Locate the cell with the specified text and output its [x, y] center coordinate. 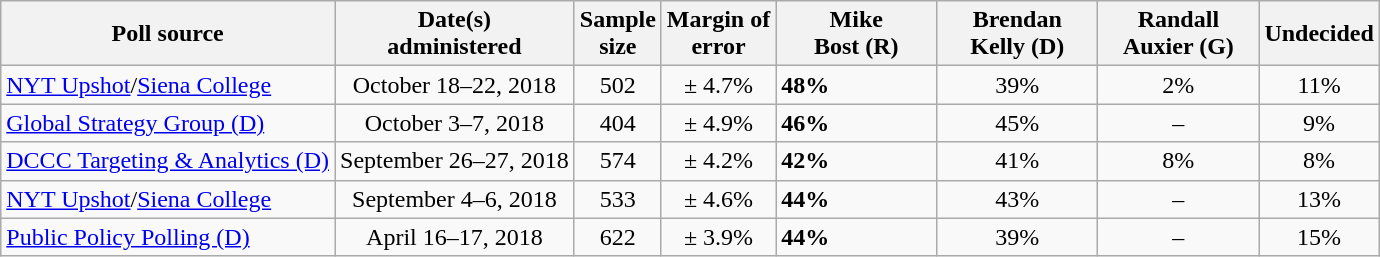
Date(s)administered [455, 34]
622 [618, 237]
Global Strategy Group (D) [168, 123]
Undecided [1319, 34]
533 [618, 199]
2% [1178, 85]
RandallAuxier (G) [1178, 34]
41% [1018, 161]
MikeBost (R) [856, 34]
404 [618, 123]
October 3–7, 2018 [455, 123]
46% [856, 123]
15% [1319, 237]
Samplesize [618, 34]
Poll source [168, 34]
11% [1319, 85]
September 26–27, 2018 [455, 161]
± 4.2% [718, 161]
43% [1018, 199]
April 16–17, 2018 [455, 237]
13% [1319, 199]
45% [1018, 123]
DCCC Targeting & Analytics (D) [168, 161]
± 3.9% [718, 237]
± 4.7% [718, 85]
October 18–22, 2018 [455, 85]
574 [618, 161]
48% [856, 85]
BrendanKelly (D) [1018, 34]
Public Policy Polling (D) [168, 237]
502 [618, 85]
September 4–6, 2018 [455, 199]
Margin oferror [718, 34]
± 4.9% [718, 123]
42% [856, 161]
9% [1319, 123]
± 4.6% [718, 199]
